Find where the given text appears and provide that cell's center as [x, y] coordinate. 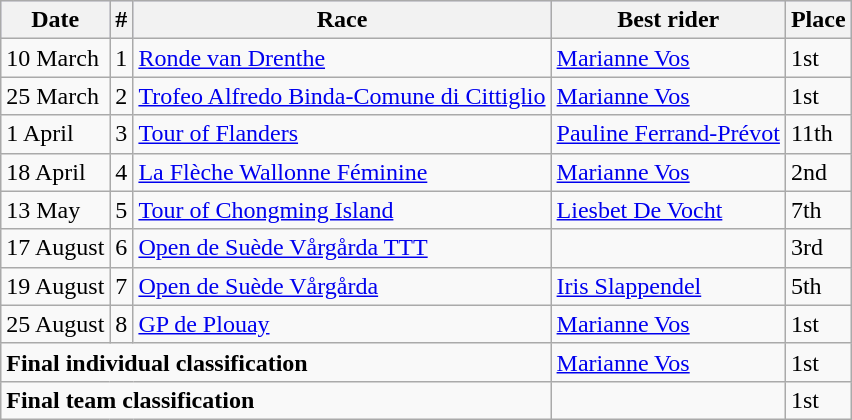
GP de Plouay [342, 324]
La Flèche Wallonne Féminine [342, 172]
Final team classification [276, 400]
7th [818, 210]
11th [818, 134]
Trofeo Alfredo Binda-Comune di Cittiglio [342, 96]
18 April [56, 172]
3rd [818, 248]
7 [122, 286]
5 [122, 210]
Tour of Chongming Island [342, 210]
1 [122, 58]
2nd [818, 172]
Date [56, 20]
6 [122, 248]
2 [122, 96]
Tour of Flanders [342, 134]
19 August [56, 286]
Final individual classification [276, 362]
3 [122, 134]
25 March [56, 96]
Best rider [668, 20]
Open de Suède Vårgårda [342, 286]
1 April [56, 134]
Race [342, 20]
13 May [56, 210]
5th [818, 286]
17 August [56, 248]
Liesbet De Vocht [668, 210]
Iris Slappendel [668, 286]
Open de Suède Vårgårda TTT [342, 248]
8 [122, 324]
Place [818, 20]
25 August [56, 324]
10 March [56, 58]
# [122, 20]
Ronde van Drenthe [342, 58]
4 [122, 172]
Pauline Ferrand-Prévot [668, 134]
